Extract the [X, Y] coordinate from the center of the cell holding the provided text.  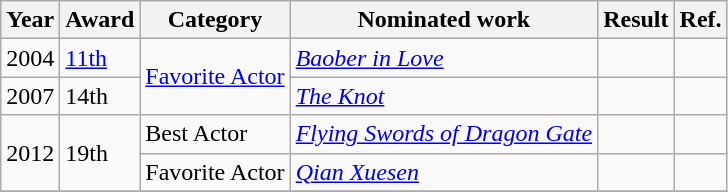
The Knot [444, 96]
Flying Swords of Dragon Gate [444, 134]
Qian Xuesen [444, 172]
2004 [30, 58]
Year [30, 20]
Nominated work [444, 20]
14th [100, 96]
Ref. [700, 20]
Category [215, 20]
19th [100, 153]
Award [100, 20]
11th [100, 58]
Baober in Love [444, 58]
2012 [30, 153]
Best Actor [215, 134]
2007 [30, 96]
Result [636, 20]
